Scan for the cell matching the given text and deliver its (x, y) coordinate at center. 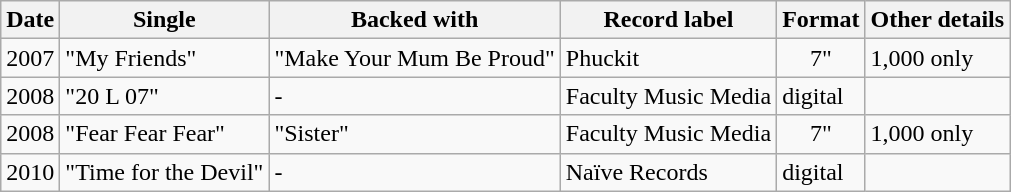
Backed with (414, 20)
Other details (938, 20)
Format (821, 20)
Naïve Records (668, 172)
2010 (30, 172)
Phuckit (668, 58)
"20 L 07" (164, 96)
2007 (30, 58)
Single (164, 20)
"Sister" (414, 134)
Record label (668, 20)
"Make Your Mum Be Proud" (414, 58)
"Fear Fear Fear" (164, 134)
"My Friends" (164, 58)
"Time for the Devil" (164, 172)
Date (30, 20)
